Return [x, y] of the center of cell containing provided text 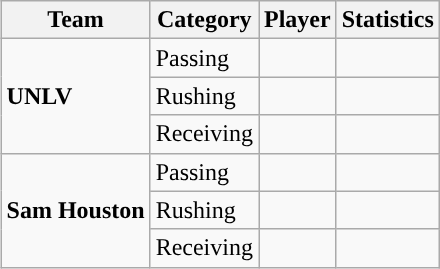
Category [204, 20]
Statistics [388, 20]
Sam Houston [76, 210]
Team [76, 20]
UNLV [76, 96]
Player [297, 20]
